Pinpoint the cell where the given text exists, returning its [x, y] midpoint coordinate. 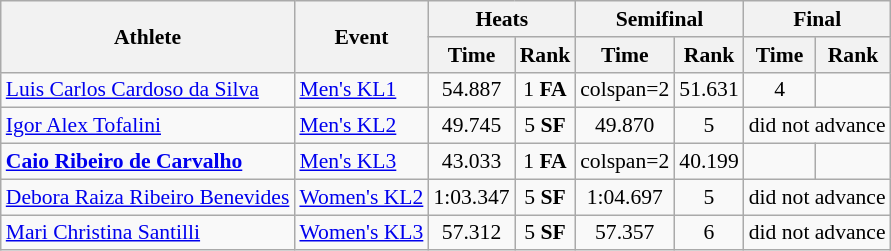
6 [708, 233]
57.312 [471, 233]
4 [780, 90]
Mari Christina Santilli [148, 233]
Athlete [148, 36]
57.357 [624, 233]
54.887 [471, 90]
1:03.347 [471, 197]
Men's KL3 [361, 162]
Debora Raiza Ribeiro Benevides [148, 197]
Final [818, 19]
49.870 [624, 126]
Event [361, 36]
Luis Carlos Cardoso da Silva [148, 90]
Caio Ribeiro de Carvalho [148, 162]
Men's KL1 [361, 90]
Women's KL2 [361, 197]
Men's KL2 [361, 126]
49.745 [471, 126]
40.199 [708, 162]
Heats [502, 19]
Semifinal [660, 19]
51.631 [708, 90]
1:04.697 [624, 197]
Igor Alex Tofalini [148, 126]
43.033 [471, 162]
Women's KL3 [361, 233]
